Locate the cell with the specified text and output its (x, y) center coordinate. 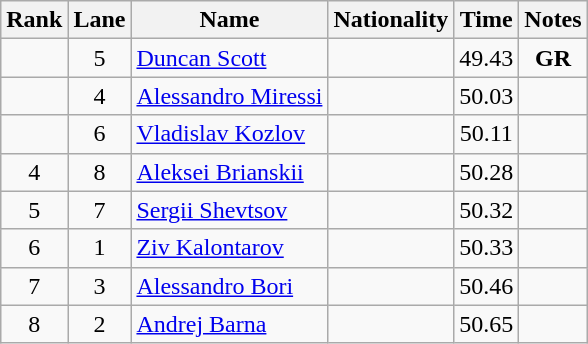
Notes (553, 20)
Lane (100, 20)
GR (553, 58)
3 (100, 286)
Time (486, 20)
50.28 (486, 172)
50.03 (486, 96)
49.43 (486, 58)
50.11 (486, 134)
Nationality (391, 20)
Alessandro Bori (230, 286)
50.46 (486, 286)
50.32 (486, 210)
1 (100, 248)
Alessandro Miressi (230, 96)
Andrej Barna (230, 324)
2 (100, 324)
Rank (34, 20)
Aleksei Brianskii (230, 172)
Duncan Scott (230, 58)
Ziv Kalontarov (230, 248)
Vladislav Kozlov (230, 134)
50.33 (486, 248)
Sergii Shevtsov (230, 210)
50.65 (486, 324)
Name (230, 20)
